For the text-containing cell, return its midpoint in [X, Y] coordinate format. 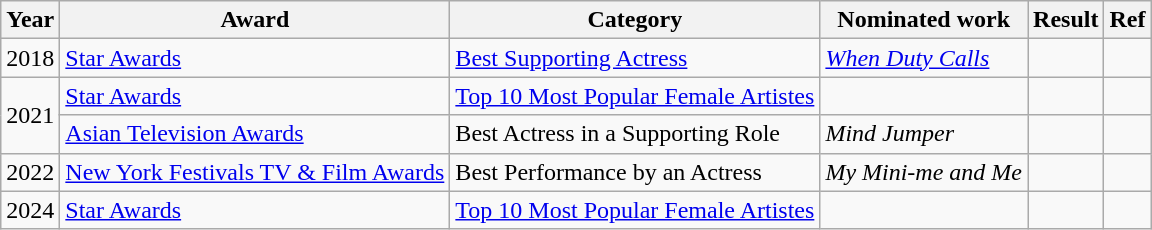
Nominated work [924, 20]
Best Supporting Actress [635, 58]
2021 [30, 115]
Year [30, 20]
Mind Jumper [924, 134]
2022 [30, 172]
Best Performance by an Actress [635, 172]
Asian Television Awards [255, 134]
2024 [30, 210]
Result [1066, 20]
My Mini-me and Me [924, 172]
New York Festivals TV & Film Awards [255, 172]
When Duty Calls [924, 58]
Best Actress in a Supporting Role [635, 134]
2018 [30, 58]
Ref [1128, 20]
Category [635, 20]
Award [255, 20]
